Identify which cell holds the provided text, then report its (X, Y) central coordinate. 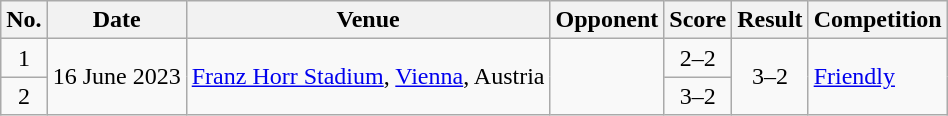
No. (24, 20)
Competition (878, 20)
2 (24, 96)
Franz Horr Stadium, Vienna, Austria (368, 77)
Friendly (878, 77)
16 June 2023 (116, 77)
Venue (368, 20)
2–2 (698, 58)
Result (770, 20)
Opponent (607, 20)
Score (698, 20)
Date (116, 20)
1 (24, 58)
